Determine the [x, y] coordinate at the center of the cell enclosing the given text.  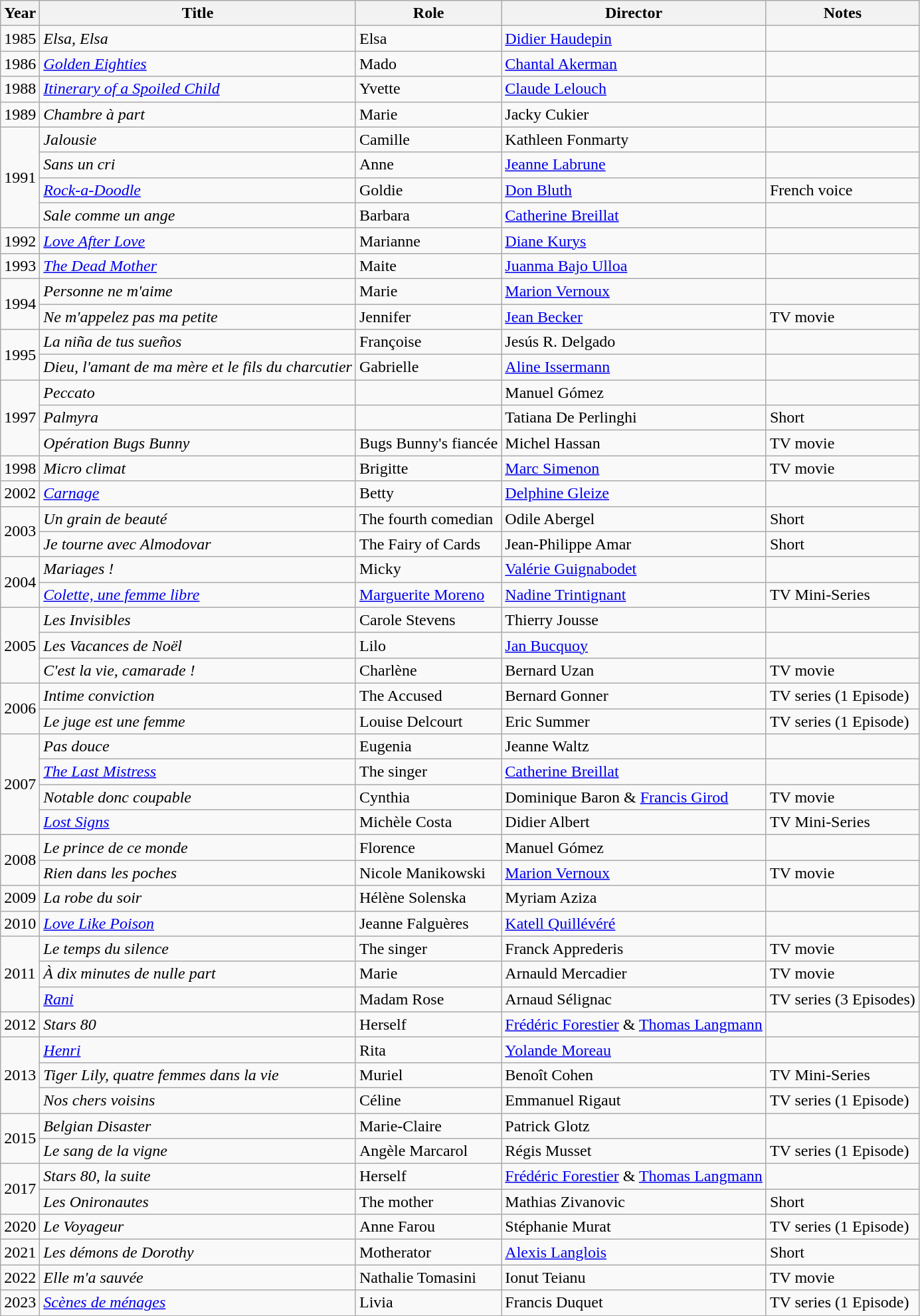
2017 [20, 1189]
The Accused [428, 696]
Stéphanie Murat [634, 1227]
Don Bluth [634, 190]
Opération Bugs Bunny [198, 443]
Stars 80, la suite [198, 1176]
1992 [20, 240]
Elsa [428, 39]
La robe du soir [198, 898]
Cynthia [428, 797]
Didier Haudepin [634, 39]
Le prince de ce monde [198, 848]
Odile Abergel [634, 519]
2022 [20, 1277]
Barbara [428, 215]
Rita [428, 1050]
Jeanne Labrune [634, 165]
The Dead Mother [198, 266]
Régis Musset [634, 1151]
Valérie Guignabodet [634, 569]
Patrick Glotz [634, 1126]
Jan Bucquoy [634, 645]
Marianne [428, 240]
Carnage [198, 494]
Benoît Cohen [634, 1075]
C'est la vie, camarade ! [198, 670]
Michel Hassan [634, 443]
Elsa, Elsa [198, 39]
The Last Mistress [198, 772]
Stars 80 [198, 1024]
Delphine Gleize [634, 494]
Sans un cri [198, 165]
Diane Kurys [634, 240]
Sale comme un ange [198, 215]
2013 [20, 1075]
Elle m'a sauvée [198, 1277]
Emmanuel Rigaut [634, 1100]
Katell Quillévéré [634, 923]
Motherator [428, 1252]
2005 [20, 645]
2023 [20, 1303]
1997 [20, 418]
2011 [20, 974]
Nadine Trintignant [634, 595]
Nos chers voisins [198, 1100]
Jean-Philippe Amar [634, 544]
Micro climat [198, 468]
Golden Eighties [198, 64]
Title [198, 13]
Alexis Langlois [634, 1252]
1998 [20, 468]
Jennifer [428, 317]
Bernard Uzan [634, 670]
Marguerite Moreno [428, 595]
Dieu, l'amant de ma mère et le fils du charcutier [198, 367]
Un grain de beauté [198, 519]
Jalousie [198, 140]
The fourth comedian [428, 519]
Love After Love [198, 240]
Françoise [428, 342]
Betty [428, 494]
Livia [428, 1303]
Personne ne m'aime [198, 291]
Céline [428, 1100]
Lilo [428, 645]
Ionut Teianu [634, 1277]
Jacky Cukier [634, 114]
2012 [20, 1024]
2021 [20, 1252]
Director [634, 13]
Je tourne avec Almodovar [198, 544]
2002 [20, 494]
Louise Delcourt [428, 721]
Rien dans les poches [198, 873]
1986 [20, 64]
Franck Apprederis [634, 949]
Mariages ! [198, 569]
Les Vacances de Noël [198, 645]
1985 [20, 39]
Jeanne Falguères [428, 923]
Arnaud Sélignac [634, 999]
1991 [20, 177]
Role [428, 13]
Rock-a-Doodle [198, 190]
Yolande Moreau [634, 1050]
Notable donc coupable [198, 797]
Muriel [428, 1075]
Les démons de Dorothy [198, 1252]
Kathleen Fonmarty [634, 140]
Le juge est une femme [198, 721]
Michèle Costa [428, 822]
Francis Duquet [634, 1303]
Gabrielle [428, 367]
Thierry Jousse [634, 620]
Notes [842, 13]
Love Like Poison [198, 923]
2004 [20, 582]
Marc Simenon [634, 468]
Itinerary of a Spoiled Child [198, 89]
Les Onironautes [198, 1202]
Angèle Marcarol [428, 1151]
Le temps du silence [198, 949]
2010 [20, 923]
Scènes de ménages [198, 1303]
2006 [20, 708]
2015 [20, 1139]
2009 [20, 898]
Maite [428, 266]
Tiger Lily, quatre femmes dans la vie [198, 1075]
Le Voyageur [198, 1227]
Carole Stevens [428, 620]
Marie-Claire [428, 1126]
Claude Lelouch [634, 89]
Mathias Zivanovic [634, 1202]
Charlène [428, 670]
À dix minutes de nulle part [198, 974]
Colette, une femme libre [198, 595]
Ne m'appelez pas ma petite [198, 317]
Micky [428, 569]
Jesús R. Delgado [634, 342]
Year [20, 13]
Myriam Aziza [634, 898]
Nicole Manikowski [428, 873]
The Fairy of Cards [428, 544]
2020 [20, 1227]
Pas douce [198, 747]
Bugs Bunny's fiancée [428, 443]
Anne [428, 165]
Hélène Solenska [428, 898]
Anne Farou [428, 1227]
Lost Signs [198, 822]
1994 [20, 304]
Brigitte [428, 468]
Eugenia [428, 747]
Eric Summer [634, 721]
Belgian Disaster [198, 1126]
Nathalie Tomasini [428, 1277]
Les Invisibles [198, 620]
Peccato [198, 393]
Bernard Gonner [634, 696]
2007 [20, 785]
1988 [20, 89]
Aline Issermann [634, 367]
Camille [428, 140]
1993 [20, 266]
Chambre à part [198, 114]
TV series (3 Episodes) [842, 999]
Intime conviction [198, 696]
Jean Becker [634, 317]
1995 [20, 355]
Arnauld Mercadier [634, 974]
2008 [20, 860]
Tatiana De Perlinghi [634, 418]
Le sang de la vigne [198, 1151]
Didier Albert [634, 822]
Dominique Baron & Francis Girod [634, 797]
The mother [428, 1202]
Rani [198, 999]
Chantal Akerman [634, 64]
Palmyra [198, 418]
Jeanne Waltz [634, 747]
French voice [842, 190]
Juanma Bajo Ulloa [634, 266]
La niña de tus sueños [198, 342]
1989 [20, 114]
Goldie [428, 190]
2003 [20, 531]
Henri [198, 1050]
Mado [428, 64]
Yvette [428, 89]
Florence [428, 848]
Madam Rose [428, 999]
